Identify which cell holds the provided text, then report its (X, Y) central coordinate. 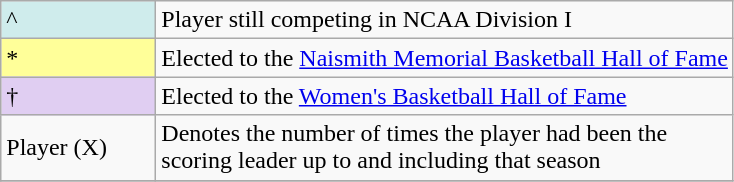
Denotes the number of times the player had been thescoring leader up to and including that season (445, 148)
Elected to the Naismith Memorial Basketball Hall of Fame (445, 58)
Player still competing in NCAA Division I (445, 20)
Player (X) (78, 148)
Elected to the Women's Basketball Hall of Fame (445, 96)
† (78, 96)
^ (78, 20)
* (78, 58)
